Find where the given text appears and provide that cell's center as [x, y] coordinate. 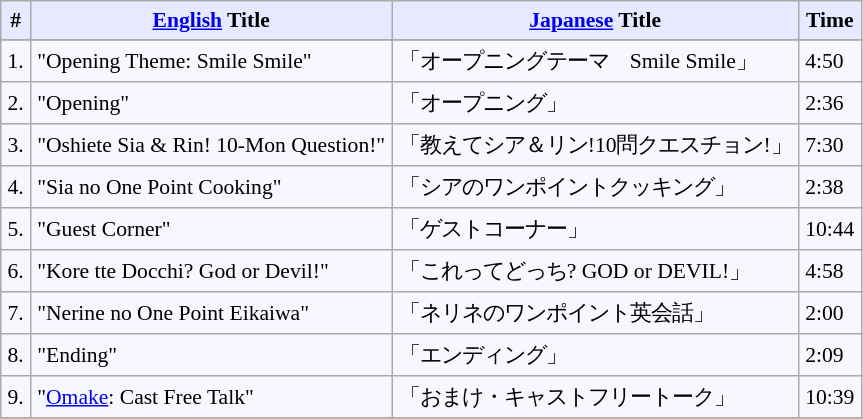
1. [16, 61]
"Kore tte Docchi? God or Devil!" [211, 271]
"Omake: Cast Free Talk" [211, 397]
"Opening Theme: Smile Smile" [211, 61]
「ゲストコーナー」 [595, 229]
「シアのワンポイントクッキング」 [595, 187]
「おまけ・キャストフリートーク」 [595, 397]
「教えてシア＆リン!10問クエスチョン!」 [595, 145]
7:30 [830, 145]
2:09 [830, 355]
8. [16, 355]
"Oshiete Sia & Rin! 10-Mon Question!" [211, 145]
10:39 [830, 397]
2:38 [830, 187]
"Guest Corner" [211, 229]
"Ending" [211, 355]
English Title [211, 20]
"Nerine no One Point Eikaiwa" [211, 313]
2. [16, 103]
「オープニング」 [595, 103]
6. [16, 271]
10:44 [830, 229]
"Opening" [211, 103]
"Sia no One Point Cooking" [211, 187]
2:36 [830, 103]
2:00 [830, 313]
「オープニングテーマ Smile Smile」 [595, 61]
「これってどっち? GOD or DEVIL!」 [595, 271]
5. [16, 229]
4. [16, 187]
9. [16, 397]
4:58 [830, 271]
Japanese Title [595, 20]
3. [16, 145]
4:50 [830, 61]
# [16, 20]
「エンディング」 [595, 355]
Time [830, 20]
7. [16, 313]
「ネリネのワンポイント英会話」 [595, 313]
